Detect which cell encompasses the target text, then output its (X, Y) center coordinate. 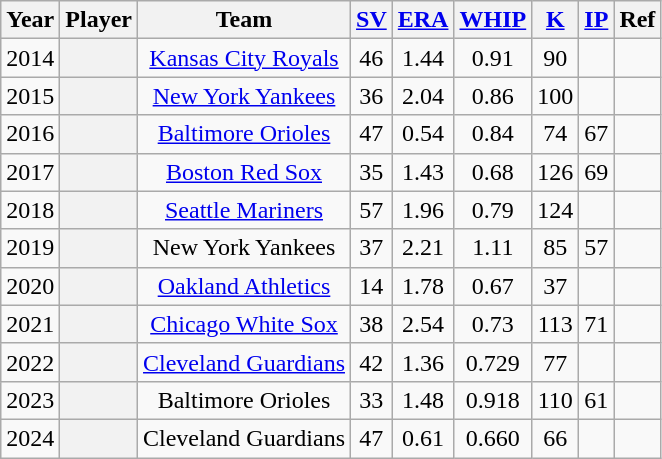
100 (556, 96)
0.84 (493, 134)
Seattle Mariners (244, 210)
2.21 (423, 248)
33 (372, 400)
Oakland Athletics (244, 286)
0.79 (493, 210)
K (556, 20)
Player (99, 20)
0.61 (423, 438)
2023 (30, 400)
0.660 (493, 438)
1.96 (423, 210)
Boston Red Sox (244, 172)
Kansas City Royals (244, 58)
2022 (30, 362)
SV (372, 20)
66 (556, 438)
2014 (30, 58)
113 (556, 324)
2021 (30, 324)
74 (556, 134)
126 (556, 172)
1.48 (423, 400)
1.44 (423, 58)
0.918 (493, 400)
0.86 (493, 96)
69 (596, 172)
42 (372, 362)
2016 (30, 134)
36 (372, 96)
2015 (30, 96)
Year (30, 20)
1.36 (423, 362)
2.54 (423, 324)
0.67 (493, 286)
IP (596, 20)
Chicago White Sox (244, 324)
0.91 (493, 58)
2017 (30, 172)
0.73 (493, 324)
ERA (423, 20)
14 (372, 286)
1.11 (493, 248)
1.78 (423, 286)
71 (596, 324)
2020 (30, 286)
46 (372, 58)
0.68 (493, 172)
2019 (30, 248)
77 (556, 362)
2.04 (423, 96)
Team (244, 20)
67 (596, 134)
0.729 (493, 362)
61 (596, 400)
0.54 (423, 134)
Ref (638, 20)
124 (556, 210)
WHIP (493, 20)
85 (556, 248)
1.43 (423, 172)
35 (372, 172)
90 (556, 58)
110 (556, 400)
2024 (30, 438)
38 (372, 324)
2018 (30, 210)
